From the cell containing the given text, extract its center point as (X, Y) coordinate. 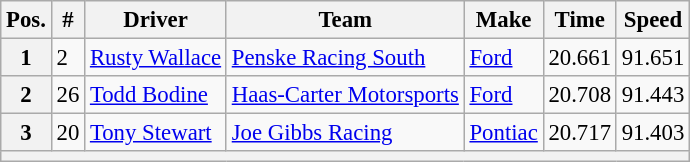
Speed (652, 20)
Pos. (26, 20)
3 (26, 133)
91.651 (652, 58)
# (68, 20)
20 (68, 133)
Rusty Wallace (156, 58)
Pontiac (504, 133)
Team (345, 20)
Joe Gibbs Racing (345, 133)
Time (580, 20)
20.661 (580, 58)
Penske Racing South (345, 58)
Driver (156, 20)
1 (26, 58)
Haas-Carter Motorsports (345, 95)
26 (68, 95)
91.403 (652, 133)
Tony Stewart (156, 133)
Make (504, 20)
20.708 (580, 95)
Todd Bodine (156, 95)
91.443 (652, 95)
20.717 (580, 133)
